Extract the (X, Y) coordinate from the center of the cell holding the provided text.  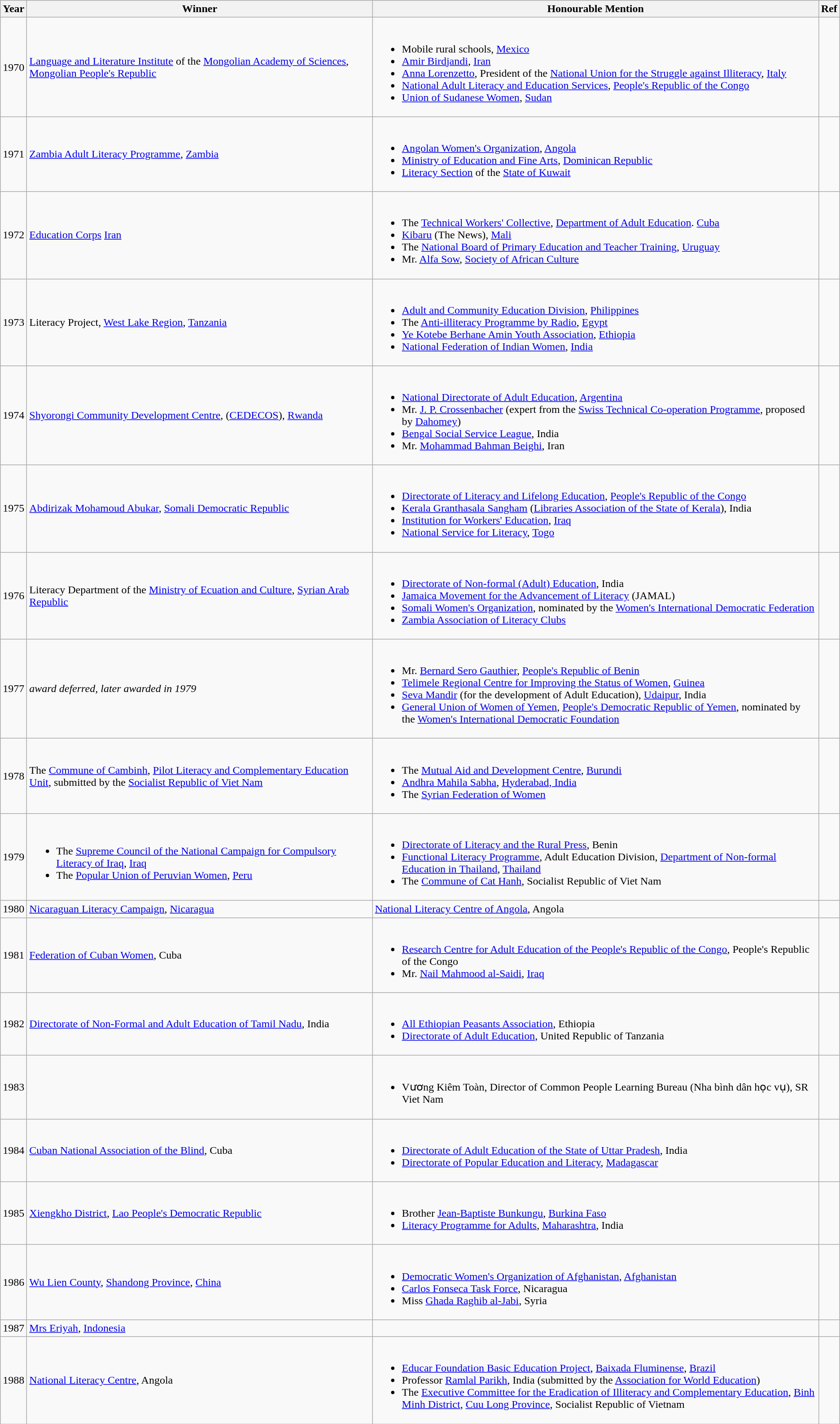
1988 (13, 1380)
1977 (13, 688)
All Ethiopian Peasants Association, EthiopiaDirectorate of Adult Education, United Republic of Tanzania (595, 1024)
1974 (13, 416)
1985 (13, 1213)
1972 (13, 235)
The Commune of Cambinh, Pilot Literacy and Complementary Education Unit, submitted by the Socialist Republic of Viet Nam (200, 776)
Democratic Women's Organization of Afghanistan, AfghanistanCarlos Fonseca Task Force, NicaraguaMiss Ghada Raghib al-Jabi, Syria (595, 1282)
Zambia Adult Literacy Programme, Zambia (200, 154)
The Supreme Council of the National Campaign for Compulsory Literacy of Iraq, IraqThe Popular Union of Peruvian Women, Peru (200, 857)
1983 (13, 1087)
Honourable Mention (595, 9)
award deferred, later awarded in 1979 (200, 688)
1981 (13, 955)
Brother Jean-Baptiste Bunkungu, Burkina FasoLiteracy Programme for Adults, Maharashtra, India (595, 1213)
Nicaraguan Literacy Campaign, Nicaragua (200, 909)
1987 (13, 1328)
National Literacy Centre of Angola, Angola (595, 909)
1979 (13, 857)
1976 (13, 596)
1975 (13, 508)
Year (13, 9)
1984 (13, 1150)
Federation of Cuban Women, Cuba (200, 955)
Literacy Department of the Ministry of Ecuation and Culture, Syrian Arab Republic (200, 596)
Directorate of Non-Formal and Adult Education of Tamil Nadu, India (200, 1024)
Directorate of Adult Education of the State of Uttar Pradesh, IndiaDirectorate of Popular Education and Literacy, Madagascar (595, 1150)
Cuban National Association of the Blind, Cuba (200, 1150)
Research Centre for Adult Education of the People's Republic of the Congo, People's Republic of the CongoMr. Nail Mahmood al-Saidi, Iraq (595, 955)
The Mutual Aid and Development Centre, BurundiAndhra Mahila Sabha, Hyderabad, IndiaThe Syrian Federation of Women (595, 776)
Education Corps Iran (200, 235)
Language and Literature Institute of the Mongolian Academy of Sciences, Mongolian People's Republic (200, 67)
1982 (13, 1024)
1986 (13, 1282)
Angolan Women's Organization, AngolaMinistry of Education and Fine Arts, Dominican RepublicLiteracy Section of the State of Kuwait (595, 154)
Mrs Eriyah, Indonesia (200, 1328)
1978 (13, 776)
1980 (13, 909)
Wu Lien County, Shandong Province, China (200, 1282)
1973 (13, 322)
Shyorongi Community Development Centre, (CEDECOS), Rwanda (200, 416)
Ref (829, 9)
National Literacy Centre, Angola (200, 1380)
Xiengkho District, Lao People's Democratic Republic (200, 1213)
Winner (200, 9)
1970 (13, 67)
Literacy Project, West Lake Region, Tanzania (200, 322)
Vương Kiêm Toàn, Director of Common People Learning Bureau (Nha bình dân học vụ), SR Viet Nam (595, 1087)
Abdirizak Mohamoud Abukar, Somali Democratic Republic (200, 508)
1971 (13, 154)
